Return the (x, y) coordinate for the center point of the cell that contains the specified text.  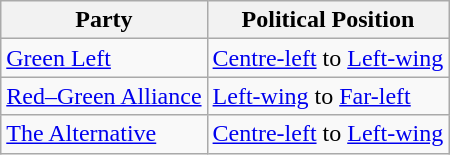
Red–Green Alliance (104, 96)
The Alternative (104, 134)
Political Position (328, 20)
Left-wing to Far-left (328, 96)
Party (104, 20)
Green Left (104, 58)
